Scan for the cell matching the given text and deliver its [x, y] coordinate at center. 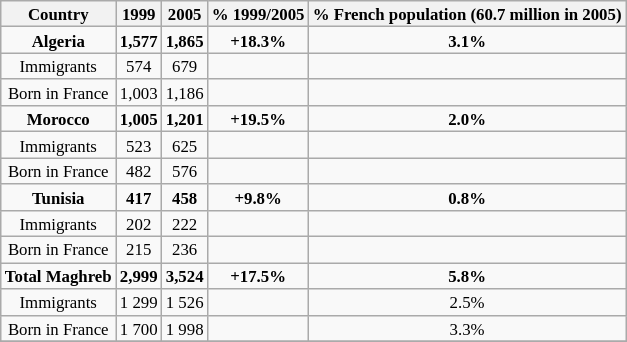
% 1999/2005 [258, 14]
Total Maghreb [58, 276]
Morocco [58, 119]
+17.5% [258, 276]
1999 [139, 14]
202 [139, 224]
625 [185, 145]
458 [185, 197]
+19.5% [258, 119]
482 [139, 171]
1 998 [185, 328]
1,186 [185, 93]
1,201 [185, 119]
1 700 [139, 328]
222 [185, 224]
Algeria [58, 40]
574 [139, 66]
3.3% [468, 328]
1,005 [139, 119]
523 [139, 145]
% French population (60.7 million in 2005) [468, 14]
2005 [185, 14]
679 [185, 66]
+18.3% [258, 40]
1,577 [139, 40]
1 299 [139, 302]
236 [185, 250]
576 [185, 171]
1,003 [139, 93]
3.1% [468, 40]
1,865 [185, 40]
+9.8% [258, 197]
2.5% [468, 302]
Country [58, 14]
2.0% [468, 119]
215 [139, 250]
417 [139, 197]
2,999 [139, 276]
0.8% [468, 197]
1 526 [185, 302]
Tunisia [58, 197]
3,524 [185, 276]
5.8% [468, 276]
